Return the (x, y) coordinate for the center point of the cell that contains the specified text.  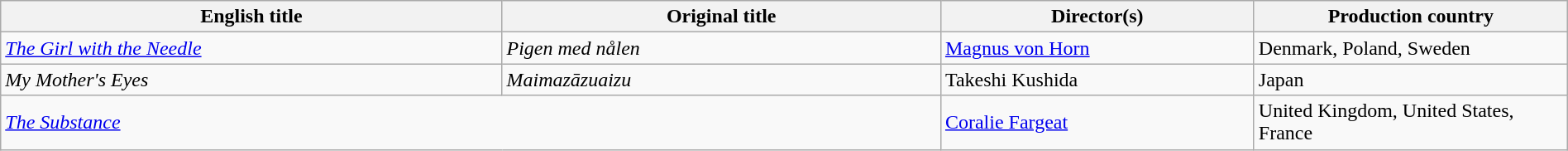
My Mother's Eyes (251, 80)
Denmark, Poland, Sweden (1411, 48)
Director(s) (1097, 17)
Coralie Fargeat (1097, 123)
English title (251, 17)
Original title (721, 17)
Japan (1411, 80)
The Girl with the Needle (251, 48)
The Substance (471, 123)
Maimazāzuaizu (721, 80)
Production country (1411, 17)
Pigen med nålen (721, 48)
Takeshi Kushida (1097, 80)
United Kingdom, United States, France (1411, 123)
Magnus von Horn (1097, 48)
